Capture the cell that displays the provided text and extract its [x, y] central coordinate. 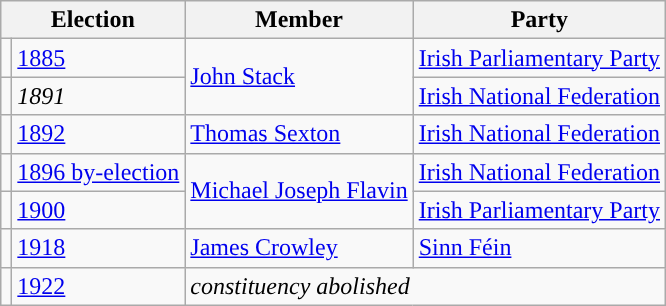
Sinn Féin [539, 248]
Thomas Sexton [299, 134]
Election [93, 20]
Party [539, 20]
John Stack [299, 77]
constituency abolished [426, 286]
James Crowley [299, 248]
1896 by-election [98, 172]
1918 [98, 248]
1922 [98, 286]
1891 [98, 96]
1892 [98, 134]
Michael Joseph Flavin [299, 191]
1900 [98, 210]
Member [299, 20]
1885 [98, 58]
